Output the [x, y] coordinate of the center of the cell containing the given text.  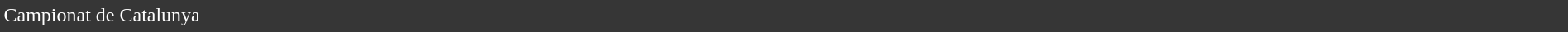
Campionat de Catalunya [784, 15]
